Extract the [X, Y] coordinate from the center of the cell holding the provided text.  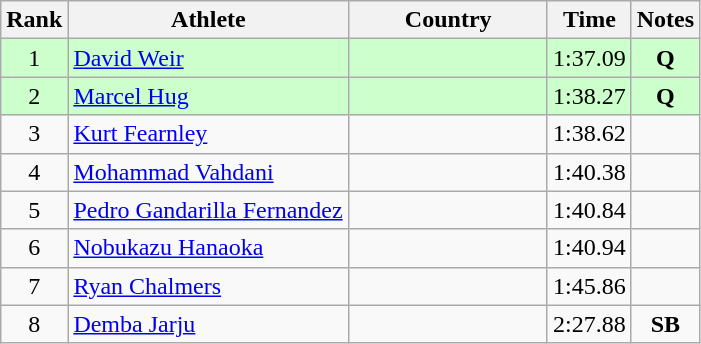
1:38.27 [589, 96]
Country [448, 20]
SB [665, 324]
1:40.84 [589, 210]
5 [34, 210]
2 [34, 96]
4 [34, 172]
1:40.94 [589, 248]
3 [34, 134]
Ryan Chalmers [208, 286]
2:27.88 [589, 324]
1:37.09 [589, 58]
1:45.86 [589, 286]
Rank [34, 20]
Nobukazu Hanaoka [208, 248]
Marcel Hug [208, 96]
Pedro Gandarilla Fernandez [208, 210]
1:38.62 [589, 134]
Mohammad Vahdani [208, 172]
1 [34, 58]
Athlete [208, 20]
8 [34, 324]
David Weir [208, 58]
Demba Jarju [208, 324]
Notes [665, 20]
Time [589, 20]
Kurt Fearnley [208, 134]
6 [34, 248]
1:40.38 [589, 172]
7 [34, 286]
